Locate the cell with the specified text and output its (x, y) center coordinate. 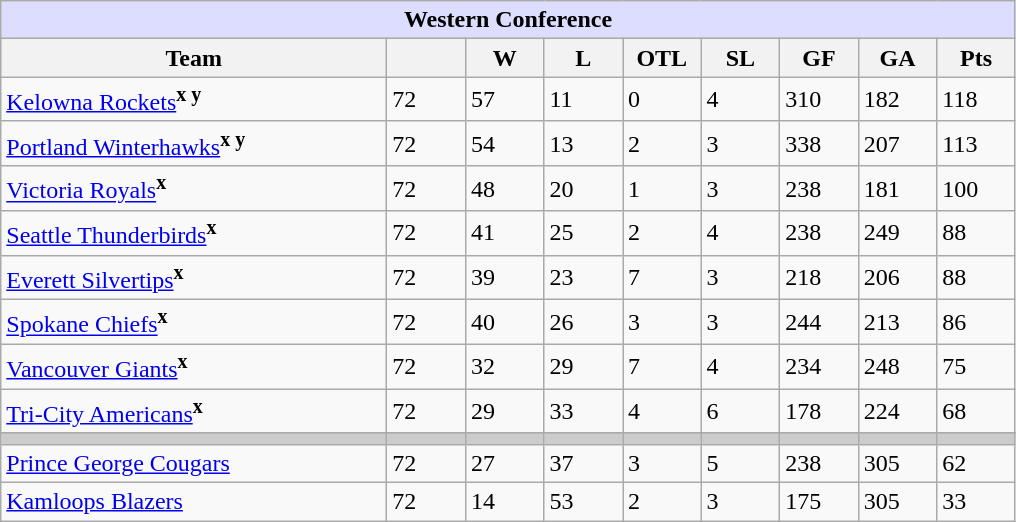
48 (504, 188)
181 (898, 188)
338 (820, 144)
248 (898, 366)
86 (976, 322)
Everett Silvertipsx (194, 278)
37 (584, 463)
Tri-City Americansx (194, 412)
26 (584, 322)
27 (504, 463)
41 (504, 234)
213 (898, 322)
224 (898, 412)
Victoria Royalsx (194, 188)
Western Conference (508, 20)
Pts (976, 58)
Prince George Cougars (194, 463)
68 (976, 412)
40 (504, 322)
310 (820, 100)
13 (584, 144)
244 (820, 322)
175 (820, 501)
23 (584, 278)
Team (194, 58)
Spokane Chiefsx (194, 322)
11 (584, 100)
L (584, 58)
182 (898, 100)
207 (898, 144)
SL (740, 58)
1 (662, 188)
20 (584, 188)
14 (504, 501)
249 (898, 234)
218 (820, 278)
OTL (662, 58)
100 (976, 188)
234 (820, 366)
GF (820, 58)
0 (662, 100)
6 (740, 412)
113 (976, 144)
5 (740, 463)
Seattle Thunderbirdsx (194, 234)
53 (584, 501)
118 (976, 100)
32 (504, 366)
75 (976, 366)
W (504, 58)
Portland Winterhawksx y (194, 144)
62 (976, 463)
Kelowna Rocketsx y (194, 100)
57 (504, 100)
Vancouver Giantsx (194, 366)
39 (504, 278)
GA (898, 58)
25 (584, 234)
54 (504, 144)
Kamloops Blazers (194, 501)
178 (820, 412)
206 (898, 278)
